Identify which cell holds the provided text, then report its (x, y) central coordinate. 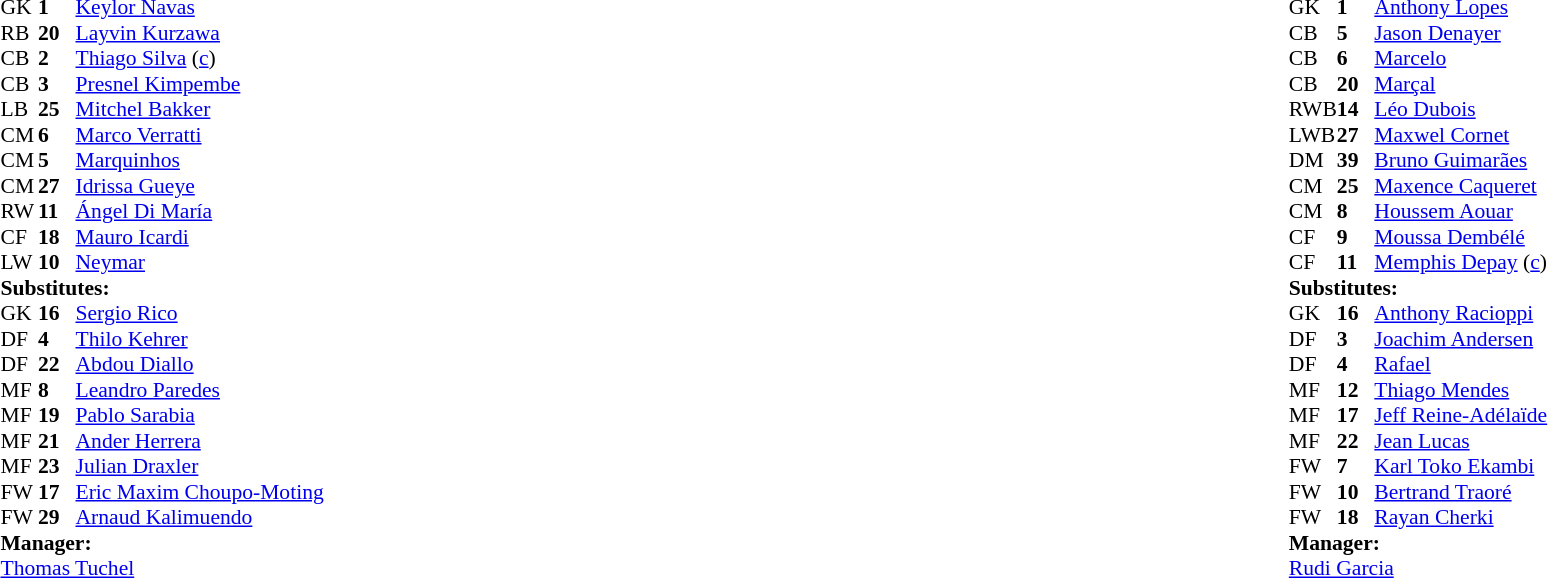
23 (57, 467)
Sergio Rico (200, 313)
2 (57, 59)
Jeff Reine-Adélaïde (1460, 415)
LWB (1313, 135)
Mauro Icardi (200, 237)
RB (19, 33)
LW (19, 263)
21 (57, 441)
Karl Toko Ekambi (1460, 467)
Maxence Caqueret (1460, 186)
Leandro Paredes (200, 390)
Moussa Dembélé (1460, 237)
Houssem Aouar (1460, 211)
Idrissa Gueye (200, 186)
Ander Herrera (200, 441)
Pablo Sarabia (200, 415)
Ángel Di María (200, 211)
Joachim Andersen (1460, 339)
Julian Draxler (200, 467)
9 (1356, 237)
Marquinhos (200, 161)
Marco Verratti (200, 135)
Neymar (200, 263)
Maxwel Cornet (1460, 135)
39 (1356, 161)
Bruno Guimarães (1460, 161)
Marcelo (1460, 59)
Layvin Kurzawa (200, 33)
Rayan Cherki (1460, 517)
Arnaud Kalimuendo (200, 517)
Marçal (1460, 84)
Rafael (1460, 365)
Thiago Mendes (1460, 390)
Jason Denayer (1460, 33)
Jean Lucas (1460, 441)
Thilo Kehrer (200, 339)
14 (1356, 109)
RW (19, 211)
7 (1356, 467)
29 (57, 517)
Léo Dubois (1460, 109)
Thiago Silva (c) (200, 59)
Anthony Racioppi (1460, 313)
DM (1313, 161)
Bertrand Traoré (1460, 492)
Memphis Depay (c) (1460, 263)
12 (1356, 390)
RWB (1313, 109)
Presnel Kimpembe (200, 84)
Abdou Diallo (200, 365)
19 (57, 415)
Eric Maxim Choupo-Moting (200, 492)
Mitchel Bakker (200, 109)
LB (19, 109)
